Identify which cell holds the provided text, then report its [x, y] central coordinate. 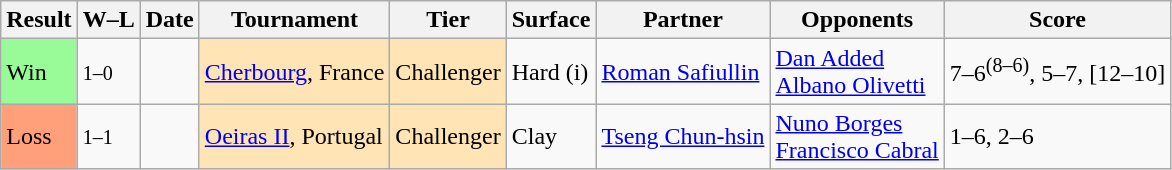
Dan Added Albano Olivetti [857, 72]
Tournament [294, 20]
Tier [448, 20]
W–L [108, 20]
Loss [39, 136]
Tseng Chun-hsin [683, 136]
Hard (i) [551, 72]
Nuno Borges Francisco Cabral [857, 136]
Oeiras II, Portugal [294, 136]
1–0 [108, 72]
Win [39, 72]
Partner [683, 20]
Opponents [857, 20]
1–1 [108, 136]
Date [170, 20]
1–6, 2–6 [1057, 136]
Clay [551, 136]
7–6(8–6), 5–7, [12–10] [1057, 72]
Score [1057, 20]
Roman Safiullin [683, 72]
Result [39, 20]
Cherbourg, France [294, 72]
Surface [551, 20]
